Find where the given text appears and provide that cell's center as (X, Y) coordinate. 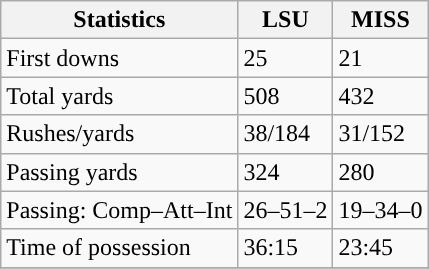
Rushes/yards (120, 134)
First downs (120, 58)
Statistics (120, 20)
Passing yards (120, 172)
38/184 (286, 134)
21 (380, 58)
LSU (286, 20)
432 (380, 96)
23:45 (380, 248)
Total yards (120, 96)
25 (286, 58)
19–34–0 (380, 210)
36:15 (286, 248)
280 (380, 172)
26–51–2 (286, 210)
Time of possession (120, 248)
Passing: Comp–Att–Int (120, 210)
508 (286, 96)
MISS (380, 20)
324 (286, 172)
31/152 (380, 134)
